Return the [X, Y] coordinate for the center point of the cell that contains the specified text.  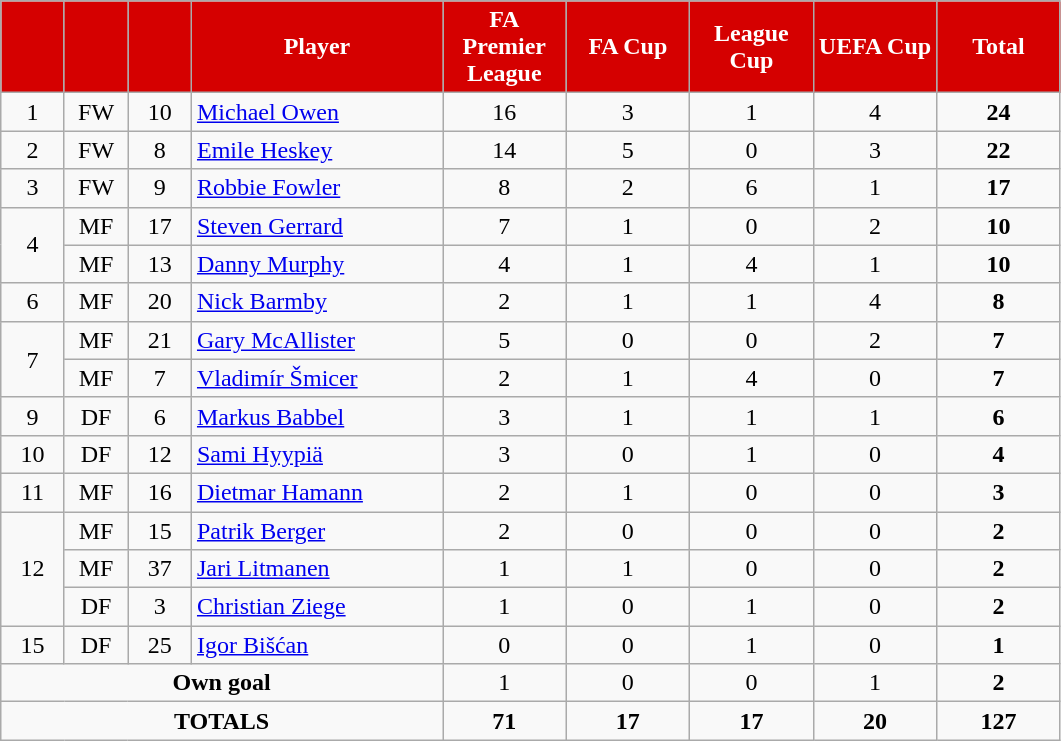
Michael Owen [316, 112]
21 [160, 340]
League Cup [752, 47]
Steven Gerrard [316, 226]
FA Cup [628, 47]
24 [999, 112]
Vladimír Šmicer [316, 378]
Markus Babbel [316, 416]
Igor Bišćan [316, 645]
Jari Litmanen [316, 569]
FA Premier League [504, 47]
22 [999, 150]
Player [316, 47]
Danny Murphy [316, 264]
Robbie Fowler [316, 188]
Dietmar Hamann [316, 492]
71 [504, 721]
Gary McAllister [316, 340]
UEFA Cup [875, 47]
Own goal [222, 683]
Total [999, 47]
14 [504, 150]
13 [160, 264]
Patrik Berger [316, 531]
Christian Ziege [316, 607]
127 [999, 721]
25 [160, 645]
TOTALS [222, 721]
37 [160, 569]
Nick Barmby [316, 302]
Sami Hyypiä [316, 454]
Emile Heskey [316, 150]
11 [33, 492]
